Extract the (X, Y) coordinate from the center of the cell holding the provided text.  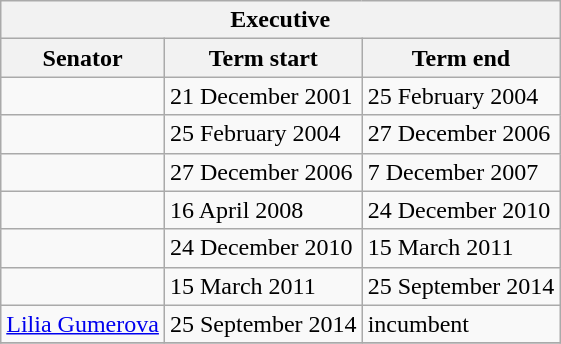
incumbent (461, 324)
21 December 2001 (263, 96)
7 December 2007 (461, 172)
Term start (263, 58)
16 April 2008 (263, 210)
Lilia Gumerova (83, 324)
Term end (461, 58)
Senator (83, 58)
Executive (280, 20)
